Detect which cell encompasses the target text, then output its (x, y) center coordinate. 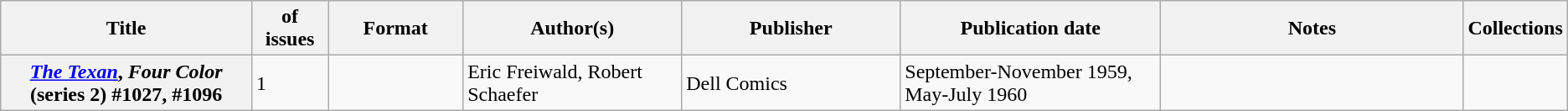
Author(s) (573, 29)
Format (395, 29)
September-November 1959, May-July 1960 (1030, 82)
Dell Comics (791, 82)
Publisher (791, 29)
The Texan, Four Color (series 2) #1027, #1096 (126, 82)
Eric Freiwald, Robert Schaefer (573, 82)
Collections (1515, 29)
of issues (290, 29)
1 (290, 82)
Title (126, 29)
Notes (1312, 29)
Publication date (1030, 29)
